Detect which cell encompasses the target text, then output its [x, y] center coordinate. 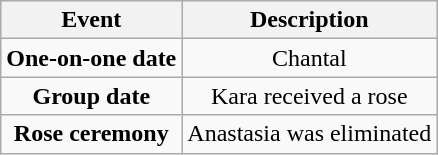
One-on-one date [92, 58]
Event [92, 20]
Rose ceremony [92, 134]
Kara received a rose [310, 96]
Chantal [310, 58]
Description [310, 20]
Group date [92, 96]
Anastasia was eliminated [310, 134]
